For the text-containing cell, return its midpoint in (X, Y) coordinate format. 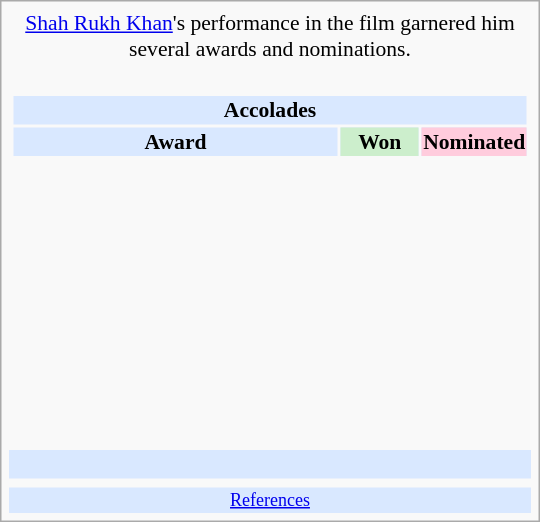
Accolades Award Won Nominated (270, 256)
References (270, 500)
Accolades (270, 110)
Won (380, 141)
Award (175, 141)
Nominated (474, 141)
Shah Rukh Khan's performance in the film garnered him several awards and nominations. (270, 36)
